Identify which cell holds the provided text, then report its [X, Y] central coordinate. 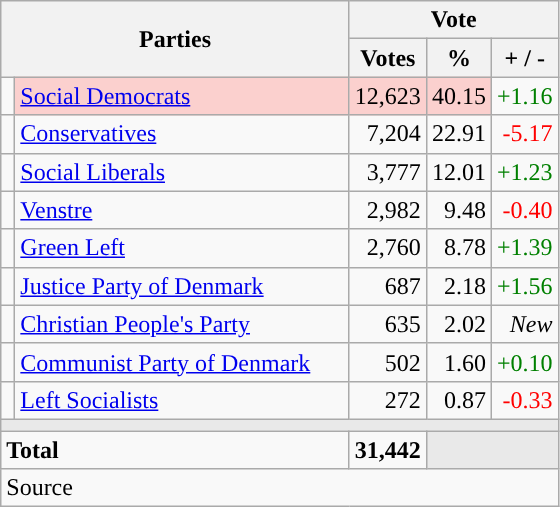
Justice Party of Denmark [182, 286]
2.02 [458, 324]
Social Liberals [182, 172]
635 [388, 324]
3,777 [388, 172]
Social Democrats [182, 96]
+0.10 [524, 362]
40.15 [458, 96]
Conservatives [182, 134]
7,204 [388, 134]
1.60 [458, 362]
Vote [454, 20]
Communist Party of Denmark [182, 362]
2.18 [458, 286]
+1.39 [524, 248]
272 [388, 400]
8.78 [458, 248]
687 [388, 286]
22.91 [458, 134]
-0.33 [524, 400]
New [524, 324]
+1.56 [524, 286]
Parties [176, 39]
12.01 [458, 172]
2,760 [388, 248]
+1.16 [524, 96]
% [458, 58]
Votes [388, 58]
Christian People's Party [182, 324]
Green Left [182, 248]
12,623 [388, 96]
31,442 [388, 449]
2,982 [388, 210]
502 [388, 362]
Venstre [182, 210]
Total [176, 449]
+1.23 [524, 172]
Source [280, 488]
-5.17 [524, 134]
9.48 [458, 210]
0.87 [458, 400]
-0.40 [524, 210]
Left Socialists [182, 400]
+ / - [524, 58]
